Return (X, Y) of the center of cell containing provided text 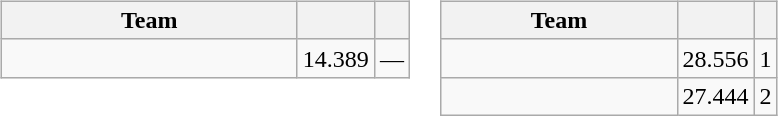
27.444 (716, 96)
1 (766, 58)
— (392, 58)
14.389 (336, 58)
2 (766, 96)
28.556 (716, 58)
